Return the (x, y) coordinate for the center point of the cell that contains the specified text.  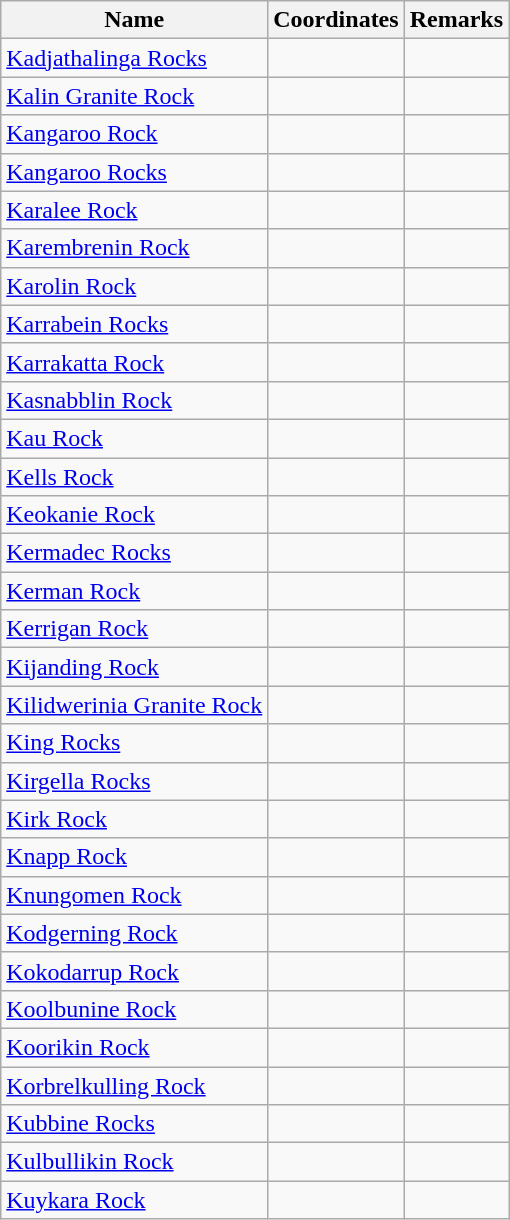
Karalee Rock (134, 210)
Kerrigan Rock (134, 629)
Koorikin Rock (134, 1047)
Coordinates (336, 20)
Karrakatta Rock (134, 362)
Korbrelkulling Rock (134, 1085)
Kilidwerinia Granite Rock (134, 705)
Remarks (456, 20)
Kirgella Rocks (134, 781)
Kermadec Rocks (134, 553)
Karrabein Rocks (134, 324)
Kells Rock (134, 477)
Kerman Rock (134, 591)
Knungomen Rock (134, 895)
Kokodarrup Rock (134, 971)
King Rocks (134, 743)
Kasnabblin Rock (134, 400)
Kuykara Rock (134, 1200)
Kau Rock (134, 438)
Knapp Rock (134, 857)
Kalin Granite Rock (134, 96)
Koolbunine Rock (134, 1009)
Keokanie Rock (134, 515)
Kadjathalinga Rocks (134, 58)
Kijanding Rock (134, 667)
Kangaroo Rocks (134, 172)
Kodgerning Rock (134, 933)
Kubbine Rocks (134, 1124)
Kulbullikin Rock (134, 1162)
Name (134, 20)
Karembrenin Rock (134, 248)
Karolin Rock (134, 286)
Kangaroo Rock (134, 134)
Kirk Rock (134, 819)
